Locate the cell with the specified text and output its (X, Y) center coordinate. 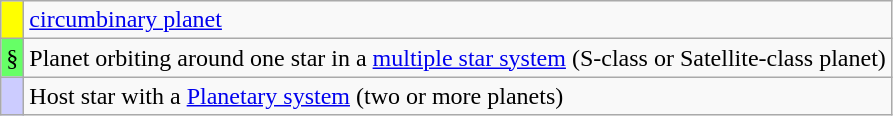
circumbinary planet (458, 20)
§ (12, 58)
Planet orbiting around one star in a multiple star system (S-class or Satellite-class planet) (458, 58)
Host star with a Planetary system (two or more planets) (458, 96)
